Identify which cell holds the provided text, then report its [x, y] central coordinate. 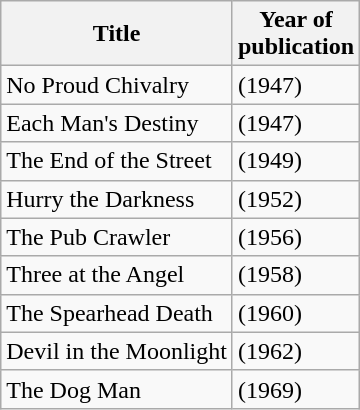
Hurry the Darkness [117, 199]
(1952) [296, 199]
(1960) [296, 313]
Year ofpublication [296, 34]
The End of the Street [117, 161]
Each Man's Destiny [117, 123]
(1958) [296, 275]
(1949) [296, 161]
Devil in the Moonlight [117, 351]
(1969) [296, 389]
Title [117, 34]
No Proud Chivalry [117, 85]
The Dog Man [117, 389]
(1956) [296, 237]
(1962) [296, 351]
The Spearhead Death [117, 313]
Three at the Angel [117, 275]
The Pub Crawler [117, 237]
